For the text-containing cell, return its midpoint in (X, Y) coordinate format. 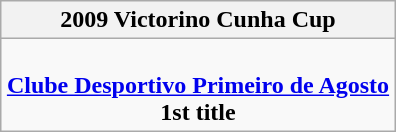
2009 Victorino Cunha Cup (198, 20)
Clube Desportivo Primeiro de Agosto1st title (198, 85)
